Capture the cell that displays the provided text and extract its (X, Y) central coordinate. 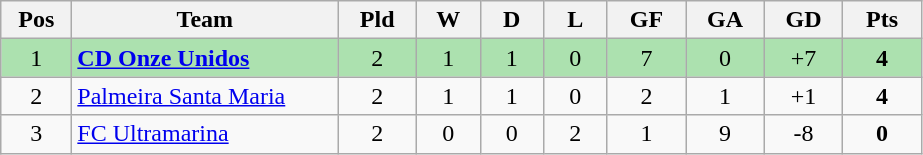
Team (205, 20)
L (576, 20)
-8 (804, 134)
3 (36, 134)
Pld (378, 20)
D (512, 20)
GD (804, 20)
7 (646, 58)
FC Ultramarina (205, 134)
Pts (882, 20)
GF (646, 20)
W (448, 20)
+1 (804, 96)
Palmeira Santa Maria (205, 96)
9 (726, 134)
CD Onze Unidos (205, 58)
Pos (36, 20)
+7 (804, 58)
GA (726, 20)
